Capture the cell that displays the provided text and extract its [x, y] central coordinate. 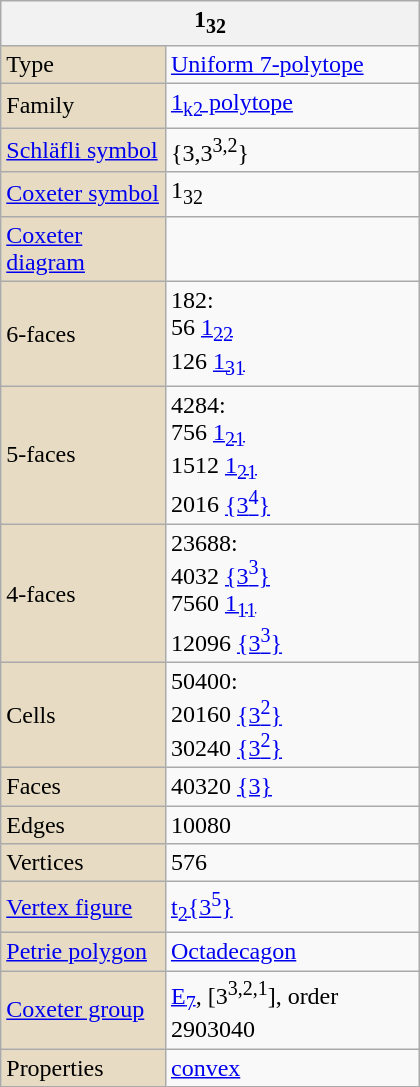
Faces [84, 787]
Coxeter diagram [84, 248]
Vertex figure [84, 908]
Edges [84, 825]
{3,33,2} [292, 150]
t2{35} [292, 908]
576 [292, 863]
40320 {3} [292, 787]
182:56 122 126 131 [292, 334]
Schläfli symbol [84, 150]
1k2 polytope [292, 105]
6-faces [84, 334]
Type [84, 64]
Coxeter group [84, 1010]
5-faces [84, 455]
convex [292, 1067]
4-faces [84, 593]
Uniform 7-polytope [292, 64]
Cells [84, 716]
23688:4032 {33} 7560 111 12096 {33} [292, 593]
Coxeter symbol [84, 194]
Petrie polygon [84, 952]
Properties [84, 1067]
4284:756 121 1512 121 2016 {34} [292, 455]
10080 [292, 825]
E7, [33,2,1], order 2903040 [292, 1010]
50400:20160 {32} 30240 {32} [292, 716]
Vertices [84, 863]
Family [84, 105]
Octadecagon [292, 952]
